Find where the given text appears and provide that cell's center as (X, Y) coordinate. 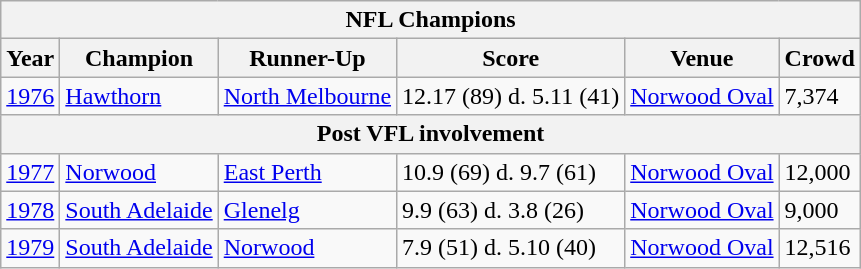
1977 (30, 172)
10.9 (69) d. 9.7 (61) (511, 172)
NFL Champions (431, 20)
Glenelg (307, 210)
Year (30, 58)
1979 (30, 248)
7,374 (820, 96)
9,000 (820, 210)
1978 (30, 210)
7.9 (51) d. 5.10 (40) (511, 248)
12,516 (820, 248)
Runner-Up (307, 58)
North Melbourne (307, 96)
Venue (702, 58)
Score (511, 58)
1976 (30, 96)
Hawthorn (139, 96)
Crowd (820, 58)
12.17 (89) d. 5.11 (41) (511, 96)
9.9 (63) d. 3.8 (26) (511, 210)
East Perth (307, 172)
Champion (139, 58)
Post VFL involvement (431, 134)
12,000 (820, 172)
